Detect which cell encompasses the target text, then output its [X, Y] center coordinate. 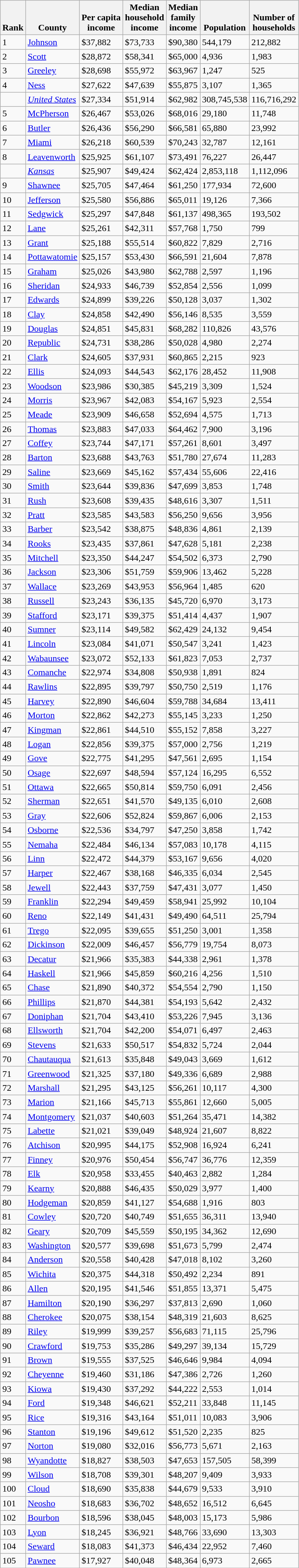
55,606 [224, 472]
$47,018 [183, 1260]
65 [13, 988]
110,826 [224, 329]
$22,856 [101, 744]
$46,435 [145, 1188]
$23,986 [101, 386]
Stanton [53, 1432]
$46,658 [145, 414]
76,227 [224, 157]
Atchison [53, 1145]
$46,621 [145, 1403]
$48,616 [183, 501]
Greenwood [53, 1073]
$44,379 [145, 859]
$73,733 [145, 42]
4,936 [224, 56]
$55,152 [183, 730]
$64,462 [183, 429]
308,745,538 [224, 99]
4,980 [224, 343]
13,940 [274, 1217]
$48,364 [183, 1560]
$19,348 [101, 1403]
$18,083 [101, 1546]
36,311 [224, 1217]
Hodgeman [53, 1203]
$36,135 [145, 601]
55 [13, 844]
13,303 [274, 1532]
$73,491 [183, 157]
20 [13, 343]
Smith [53, 486]
Harvey [53, 701]
$66,591 [183, 257]
2,961 [224, 959]
Elk [53, 1174]
620 [274, 586]
$23,306 [101, 572]
1,378 [274, 959]
Leavenworth [53, 157]
Riley [53, 1331]
$52,133 [145, 658]
2,737 [274, 658]
$21,037 [101, 1117]
27,674 [224, 458]
2,554 [274, 400]
824 [274, 673]
$18,596 [101, 1518]
$50,492 [183, 1274]
34,684 [224, 701]
Morris [53, 400]
2,608 [274, 801]
799 [274, 228]
498,365 [224, 214]
Wabaunsee [53, 658]
1,260 [274, 1375]
$28,872 [101, 56]
Dickinson [53, 945]
Wichita [53, 1274]
Douglas [53, 329]
Ford [53, 1403]
$61,137 [183, 214]
2,163 [274, 1446]
3,077 [224, 887]
$56,773 [183, 1446]
$23,688 [101, 458]
$58,341 [145, 56]
$46,457 [145, 945]
$47,561 [183, 758]
45 [13, 701]
Woodson [53, 386]
5,671 [224, 1446]
$51,759 [145, 572]
5,986 [274, 1518]
92 [13, 1375]
$39,836 [145, 486]
1,983 [274, 56]
$70,243 [183, 142]
5 [13, 114]
100 [13, 1489]
$51,264 [183, 1117]
$20,859 [101, 1203]
94 [13, 1403]
1,219 [274, 744]
88 [13, 1317]
$40,048 [145, 1560]
35,471 [224, 1117]
73 [13, 1102]
78 [13, 1174]
Morton [53, 715]
$21,633 [101, 1045]
1 [13, 42]
44 [13, 687]
7,858 [224, 730]
2,139 [274, 529]
$54,688 [183, 1203]
$18,245 [101, 1532]
6,973 [224, 1560]
$37,882 [101, 42]
Rice [53, 1417]
$50,454 [145, 1160]
3,233 [224, 715]
$22,443 [101, 887]
$24,731 [101, 343]
$48,319 [183, 1317]
Sumner [53, 629]
$48,207 [183, 1475]
Medianfamilyincome [183, 18]
$54,832 [183, 1045]
6,034 [224, 873]
7,878 [274, 257]
$51,914 [145, 99]
$46,335 [183, 873]
2,456 [274, 787]
$18,690 [101, 1489]
26,447 [274, 157]
24 [13, 400]
Thomas [53, 429]
Clay [53, 314]
3,559 [274, 314]
3,309 [224, 386]
$45,713 [145, 1102]
10,178 [224, 844]
3,196 [274, 429]
64,511 [224, 916]
4,437 [224, 615]
Ness [53, 85]
$20,075 [101, 1317]
91 [13, 1360]
8,601 [224, 443]
$19,080 [101, 1446]
$44,338 [183, 959]
Anderson [53, 1260]
6,373 [224, 558]
1,302 [274, 300]
3,933 [274, 1475]
58,399 [274, 1460]
68 [13, 1031]
$42,083 [145, 400]
1,247 [224, 71]
11,748 [274, 114]
$22,862 [101, 715]
$41,295 [145, 758]
6,497 [224, 1031]
8,102 [224, 1260]
$25,925 [101, 157]
10,117 [224, 1088]
1,485 [224, 586]
16 [13, 286]
$24,605 [101, 357]
72 [13, 1088]
$43,953 [145, 586]
33,690 [224, 1532]
$49,336 [183, 1073]
$48,594 [145, 773]
1,250 [274, 715]
$44,318 [145, 1274]
Finney [53, 1160]
525 [274, 71]
$49,297 [183, 1346]
3,173 [274, 601]
Ottawa [53, 787]
90 [13, 1346]
$51,520 [183, 1432]
2,545 [274, 873]
2,695 [224, 758]
7,460 [274, 1546]
$21,295 [101, 1088]
$50,028 [183, 343]
212,882 [274, 42]
$48,924 [183, 1131]
2,238 [274, 543]
2,044 [274, 1045]
$56,886 [145, 200]
$38,045 [145, 1518]
74 [13, 1117]
11,908 [274, 371]
24,132 [224, 629]
59 [13, 902]
81 [13, 1217]
$46,604 [145, 701]
$60,539 [145, 142]
193,502 [274, 214]
$22,009 [101, 945]
46 [13, 715]
$23,114 [101, 629]
$20,375 [101, 1274]
37 [13, 586]
$39,226 [145, 300]
$44,247 [145, 558]
$23,883 [101, 429]
Brown [53, 1360]
6,091 [224, 787]
$43,980 [145, 271]
$35,838 [145, 1489]
$52,908 [183, 1145]
7,829 [224, 243]
$43,763 [145, 458]
1,284 [274, 1174]
1,713 [274, 414]
Stevens [53, 1045]
$27,622 [101, 85]
3,910 [274, 1489]
8 [13, 157]
6 [13, 128]
$20,976 [101, 1160]
$20,558 [101, 1260]
Wallace [53, 586]
$45,859 [145, 973]
7,945 [224, 1016]
$62,429 [183, 629]
$31,186 [145, 1375]
6,645 [274, 1503]
Shawnee [53, 185]
$22,861 [101, 730]
$56,250 [183, 515]
$53,026 [145, 114]
Marshall [53, 1088]
$20,577 [101, 1245]
2 [13, 56]
$50,547 [183, 644]
19,754 [224, 945]
16,295 [224, 773]
$59,906 [183, 572]
$23,171 [101, 615]
101 [13, 1503]
$40,603 [145, 1117]
$39,435 [145, 501]
40 [13, 629]
$55,972 [145, 71]
$49,490 [183, 916]
177,934 [224, 185]
$50,814 [145, 787]
5,724 [224, 1045]
$54,193 [183, 1002]
$46,134 [145, 844]
Harper [53, 873]
$49,135 [183, 801]
105 [13, 1560]
$17,927 [101, 1560]
Comanche [53, 673]
$57,083 [183, 844]
Kiowa [53, 1389]
$40,463 [183, 1174]
1,400 [274, 1188]
Gray [53, 816]
95 [13, 1417]
1,150 [274, 988]
3,956 [274, 515]
41 [13, 644]
Crawford [53, 1346]
$51,673 [183, 1245]
63 [13, 959]
$26,436 [101, 128]
2,726 [224, 1375]
43 [13, 673]
25,992 [224, 902]
Lane [53, 228]
Lincoln [53, 644]
6,689 [224, 1073]
$44,679 [183, 1489]
1,060 [274, 1303]
23 [13, 386]
$37,861 [145, 543]
Population [224, 18]
Graham [53, 271]
$41,546 [145, 1288]
$55,145 [183, 715]
Miami [53, 142]
$56,683 [183, 1331]
Barber [53, 529]
3 [13, 71]
9,454 [274, 629]
$48,003 [183, 1518]
Osborne [53, 830]
$36,297 [145, 1303]
14,382 [274, 1117]
$28,698 [101, 71]
98 [13, 1460]
$44,381 [145, 1002]
Medianhouseholdincome [145, 18]
$23,542 [101, 529]
$47,653 [183, 1460]
15,173 [224, 1518]
Coffey [53, 443]
Republic [53, 343]
4,256 [224, 973]
2,432 [274, 1002]
923 [274, 357]
$35,848 [145, 1059]
1,176 [274, 687]
22 [13, 371]
Sedgwick [53, 214]
2,988 [274, 1073]
Bourbon [53, 1518]
82 [13, 1231]
29 [13, 472]
$62,788 [183, 271]
$25,026 [101, 271]
$58,941 [183, 902]
85 [13, 1274]
Seward [53, 1546]
$59,750 [183, 787]
5,642 [224, 1002]
Geary [53, 1231]
$90,380 [183, 42]
$19,196 [101, 1432]
$50,029 [183, 1188]
Cherokee [53, 1317]
Pottawatomie [53, 257]
Clark [53, 357]
$54,502 [183, 558]
891 [274, 1274]
27 [13, 443]
67 [13, 1016]
47 [13, 730]
$60,216 [183, 973]
$23,350 [101, 558]
93 [13, 1389]
825 [274, 1432]
79 [13, 1188]
$37,931 [145, 357]
$25,297 [101, 214]
$23,269 [101, 586]
Gove [53, 758]
$37,180 [145, 1073]
2,853,118 [224, 171]
21,607 [224, 1131]
33 [13, 529]
32 [13, 515]
$19,999 [101, 1331]
76 [13, 1145]
Washington [53, 1245]
5,228 [274, 572]
$54,071 [183, 1031]
$34,797 [145, 830]
Sherman [53, 801]
86 [13, 1288]
$65,000 [183, 56]
77 [13, 1160]
30 [13, 486]
51 [13, 787]
3,853 [224, 486]
County [53, 18]
$44,222 [183, 1389]
$37,525 [145, 1360]
$66,581 [183, 128]
6,241 [274, 1145]
$43,125 [145, 1088]
Kearny [53, 1188]
11 [13, 214]
4 [13, 85]
3,107 [224, 85]
$22,651 [101, 801]
42 [13, 658]
$51,855 [183, 1288]
$45,831 [145, 329]
Edwards [53, 300]
3,001 [224, 930]
$55,514 [145, 243]
5,475 [274, 1288]
61 [13, 930]
$40,749 [145, 1217]
15 [13, 271]
16,924 [224, 1145]
3,497 [274, 443]
$25,705 [101, 185]
66 [13, 1002]
$52,694 [183, 414]
$41,373 [145, 1546]
$34,808 [145, 673]
21 [13, 357]
84 [13, 1260]
58 [13, 887]
1,612 [274, 1059]
$45,219 [183, 386]
$56,290 [145, 128]
$49,043 [183, 1059]
$51,414 [183, 615]
28 [13, 458]
$50,517 [145, 1045]
$49,459 [145, 902]
Rush [53, 501]
$53,226 [183, 1016]
28,452 [224, 371]
$45,162 [145, 472]
Rank [13, 18]
1,014 [274, 1389]
2,690 [224, 1303]
87 [13, 1303]
1,750 [224, 228]
22,952 [224, 1546]
Haskell [53, 973]
$21,613 [101, 1059]
9 [13, 185]
$39,698 [145, 1245]
$59,788 [183, 701]
$50,128 [183, 300]
$59,867 [183, 816]
$46,646 [183, 1360]
2,234 [224, 1274]
5,923 [224, 400]
$23,909 [101, 414]
29,180 [224, 114]
8,535 [224, 314]
Butler [53, 128]
1,196 [274, 271]
25 [13, 414]
Johnson [53, 42]
$54,554 [183, 988]
2,556 [224, 286]
1,524 [274, 386]
$47,386 [183, 1375]
3,260 [274, 1260]
$47,639 [145, 85]
$57,434 [183, 472]
6,010 [224, 801]
75 [13, 1131]
62 [13, 945]
3,037 [224, 300]
$51,250 [183, 930]
99 [13, 1475]
56 [13, 859]
$19,753 [101, 1346]
10,083 [224, 1417]
$23,243 [101, 601]
Cloud [53, 1489]
69 [13, 1045]
53 [13, 816]
9,533 [224, 1489]
$43,583 [145, 515]
64 [13, 973]
3,241 [224, 644]
Mitchell [53, 558]
6,970 [224, 601]
$42,490 [145, 314]
$57,768 [183, 228]
2,463 [274, 1031]
$33,455 [145, 1174]
$42,311 [145, 228]
31 [13, 501]
72,600 [274, 185]
71 [13, 1073]
25,794 [274, 916]
$25,907 [101, 171]
$23,585 [101, 515]
6,552 [274, 773]
33,848 [224, 1403]
1,423 [274, 644]
$50,750 [183, 687]
Barton [53, 458]
$62,982 [183, 99]
McPherson [53, 114]
97 [13, 1446]
$20,995 [101, 1145]
Sheridan [53, 286]
$41,071 [145, 644]
Stafford [53, 615]
32,787 [224, 142]
$63,967 [183, 71]
10 [13, 200]
$38,875 [145, 529]
60 [13, 916]
103 [13, 1532]
2,756 [224, 744]
$39,797 [145, 687]
$24,851 [101, 329]
$48,836 [183, 529]
$19,430 [101, 1389]
21,604 [224, 257]
104 [13, 1546]
$62,424 [183, 171]
39 [13, 615]
$19,460 [101, 1375]
Kansas [53, 171]
8,625 [274, 1317]
$37,759 [145, 887]
Chase [53, 988]
$42,273 [145, 715]
13,411 [274, 701]
Russell [53, 601]
4,300 [274, 1088]
157,505 [224, 1460]
14 [13, 257]
$52,211 [183, 1403]
Reno [53, 916]
2,665 [274, 1560]
$22,149 [101, 916]
$23,084 [101, 644]
Decatur [53, 959]
$38,286 [145, 343]
$51,655 [183, 1217]
$26,218 [101, 142]
70 [13, 1059]
$19,316 [101, 1417]
$22,467 [101, 873]
$43,410 [145, 1016]
Wilson [53, 1475]
2,519 [224, 687]
7,366 [274, 200]
$55,875 [183, 85]
36,776 [224, 1160]
$47,033 [145, 429]
$52,824 [145, 816]
$37,813 [183, 1303]
Scott [53, 56]
$21,890 [101, 988]
$47,699 [183, 486]
25,796 [274, 1331]
1,907 [274, 615]
$47,250 [183, 830]
Doniphan [53, 1016]
$23,608 [101, 501]
$25,580 [101, 200]
$56,747 [183, 1160]
Cheyenne [53, 1375]
$56,779 [183, 945]
$18,827 [101, 1460]
$40,428 [145, 1260]
$39,301 [145, 1475]
Jefferson [53, 200]
$20,720 [101, 1217]
$48,766 [183, 1532]
34,362 [224, 1231]
$47,431 [183, 887]
22,416 [274, 472]
23,992 [274, 128]
$37,292 [145, 1389]
8,822 [274, 1131]
$23,967 [101, 400]
Meade [53, 414]
2,553 [224, 1389]
Cowley [53, 1217]
$22,890 [101, 701]
$21,021 [101, 1131]
$46,739 [145, 286]
Allen [53, 1288]
12,660 [224, 1102]
$21,870 [101, 1002]
1,511 [274, 501]
102 [13, 1518]
$61,823 [183, 658]
Neosho [53, 1503]
$35,383 [145, 959]
$47,628 [183, 543]
544,179 [224, 42]
18 [13, 314]
3,307 [224, 501]
3,977 [224, 1188]
48 [13, 744]
$43,164 [145, 1417]
9,409 [224, 1475]
$32,016 [145, 1446]
52 [13, 801]
39,134 [224, 1346]
$60,865 [183, 357]
1,099 [274, 286]
Jewell [53, 887]
$68,016 [183, 114]
$49,424 [145, 171]
116,716,292 [274, 99]
$51,780 [183, 458]
$56,146 [183, 314]
$40,372 [145, 988]
5,005 [274, 1102]
$23,072 [101, 658]
11,283 [274, 458]
Ellis [53, 371]
7,053 [224, 658]
Per capitaincome [101, 18]
$22,095 [101, 930]
2,215 [224, 357]
$23,435 [101, 543]
$47,171 [145, 443]
38 [13, 601]
$20,195 [101, 1288]
$23,744 [101, 443]
96 [13, 1432]
$45,559 [145, 1231]
49 [13, 758]
$39,049 [145, 1131]
2,882 [224, 1174]
$21,325 [101, 1073]
19,126 [224, 200]
5,181 [224, 543]
$22,895 [101, 687]
$20,888 [101, 1188]
Greeley [53, 71]
2,474 [274, 1245]
$46,434 [183, 1546]
$55,861 [183, 1102]
Nemaha [53, 844]
Linn [53, 859]
$23,669 [101, 472]
13 [13, 243]
$56,964 [183, 586]
$22,775 [101, 758]
2,235 [224, 1432]
$41,570 [145, 801]
$60,822 [183, 243]
$39,655 [145, 930]
21,603 [224, 1317]
Wyandotte [53, 1460]
$49,612 [145, 1432]
$19,555 [101, 1360]
$22,472 [101, 859]
$54,167 [183, 400]
Rawlins [53, 687]
Hamilton [53, 1303]
1,748 [274, 486]
$39,257 [145, 1331]
$61,107 [145, 157]
$23,644 [101, 486]
Phillips [53, 1002]
Norton [53, 1446]
803 [274, 1203]
Jackson [53, 572]
9,984 [224, 1360]
Ellsworth [53, 1031]
$38,503 [145, 1460]
89 [13, 1331]
$53,430 [145, 257]
$22,484 [101, 844]
1,112,096 [274, 171]
$48,652 [183, 1503]
5,799 [224, 1245]
Chautauqua [53, 1059]
$21,166 [101, 1102]
$53,167 [183, 859]
$50,195 [183, 1231]
$44,543 [145, 371]
1,358 [274, 930]
34 [13, 543]
16,512 [224, 1503]
13,371 [224, 1288]
3,858 [224, 830]
1,742 [274, 830]
Labette [53, 1131]
$22,536 [101, 830]
83 [13, 1245]
$20,709 [101, 1231]
3,906 [274, 1417]
1,891 [224, 673]
17 [13, 300]
$44,510 [145, 730]
Logan [53, 744]
$25,157 [101, 257]
$18,683 [101, 1503]
$65,011 [183, 200]
$20,958 [101, 1174]
$36,702 [145, 1503]
Rooks [53, 543]
36 [13, 572]
$57,000 [183, 744]
$22,974 [101, 673]
Number ofhouseholds [274, 18]
10,104 [274, 902]
Montgomery [53, 1117]
Trego [53, 930]
54 [13, 830]
$50,938 [183, 673]
$49,582 [145, 629]
2,153 [274, 816]
$22,294 [101, 902]
$45,720 [183, 601]
$25,188 [101, 243]
Kingman [53, 730]
12,690 [274, 1231]
57 [13, 873]
8,073 [274, 945]
Marion [53, 1102]
Saline [53, 472]
19 [13, 329]
6,006 [224, 816]
$38,168 [145, 873]
3,227 [274, 730]
50 [13, 773]
$30,385 [145, 386]
1,154 [274, 758]
4,575 [224, 414]
$20,190 [101, 1303]
$24,933 [101, 286]
Pawnee [53, 1560]
43,576 [274, 329]
1,450 [274, 887]
$62,176 [183, 371]
3,136 [274, 1016]
$27,334 [101, 99]
80 [13, 1203]
$22,606 [101, 816]
12,161 [274, 142]
7,900 [224, 429]
12 [13, 228]
12,359 [274, 1160]
$41,127 [145, 1203]
7 [13, 142]
11,145 [274, 1403]
4,861 [224, 529]
$26,467 [101, 114]
United States [53, 99]
1,510 [274, 973]
$18,708 [101, 1475]
$38,154 [145, 1317]
$68,282 [183, 329]
$57,261 [183, 443]
Lyon [53, 1532]
$24,858 [101, 314]
Pratt [53, 515]
$51,011 [183, 1417]
1,916 [224, 1203]
13,462 [224, 572]
2,716 [274, 243]
$57,124 [183, 773]
$24,899 [101, 300]
35 [13, 558]
Grant [53, 243]
65,880 [224, 128]
71,115 [224, 1331]
2,597 [224, 271]
Franklin [53, 902]
$44,175 [145, 1145]
$22,665 [101, 787]
4,094 [274, 1360]
$35,286 [145, 1346]
15,729 [274, 1346]
$41,431 [145, 916]
$61,250 [183, 185]
$36,921 [145, 1532]
$22,697 [101, 773]
$56,261 [183, 1088]
26 [13, 429]
Osage [53, 773]
$42,200 [145, 1031]
3,669 [224, 1059]
4,115 [274, 844]
$47,464 [145, 185]
4,020 [274, 859]
1,365 [274, 85]
$47,848 [145, 214]
$24,093 [101, 371]
$25,261 [101, 228]
2,274 [274, 343]
$52,854 [183, 286]
